Output the [X, Y] coordinate of the center of the cell containing the given text.  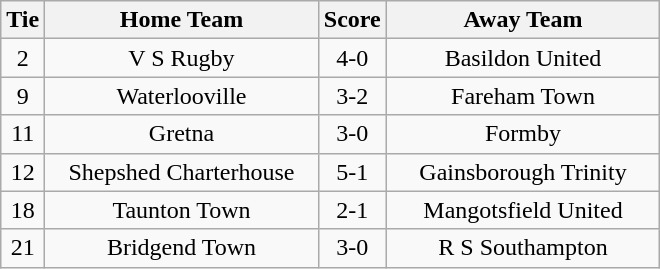
21 [23, 248]
Mangotsfield United [523, 210]
11 [23, 134]
5-1 [352, 172]
Shepshed Charterhouse [182, 172]
Home Team [182, 20]
R S Southampton [523, 248]
Fareham Town [523, 96]
Tie [23, 20]
12 [23, 172]
Formby [523, 134]
4-0 [352, 58]
3-2 [352, 96]
9 [23, 96]
2-1 [352, 210]
Score [352, 20]
V S Rugby [182, 58]
Basildon United [523, 58]
Taunton Town [182, 210]
Waterlooville [182, 96]
Bridgend Town [182, 248]
Gainsborough Trinity [523, 172]
Gretna [182, 134]
Away Team [523, 20]
18 [23, 210]
2 [23, 58]
